Extract the [x, y] coordinate from the center of the cell holding the provided text.  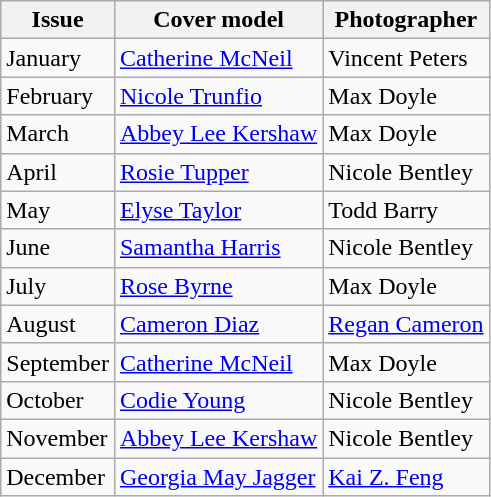
Regan Cameron [406, 324]
Rosie Tupper [218, 172]
Georgia May Jagger [218, 477]
Codie Young [218, 400]
May [58, 210]
February [58, 96]
Todd Barry [406, 210]
July [58, 286]
December [58, 477]
Samantha Harris [218, 248]
April [58, 172]
November [58, 438]
September [58, 362]
Cameron Diaz [218, 324]
Elyse Taylor [218, 210]
Rose Byrne [218, 286]
Cover model [218, 20]
June [58, 248]
Issue [58, 20]
January [58, 58]
March [58, 134]
October [58, 400]
Photographer [406, 20]
Kai Z. Feng [406, 477]
Vincent Peters [406, 58]
Nicole Trunfio [218, 96]
August [58, 324]
